Extract the (x, y) coordinate from the center of the cell holding the provided text.  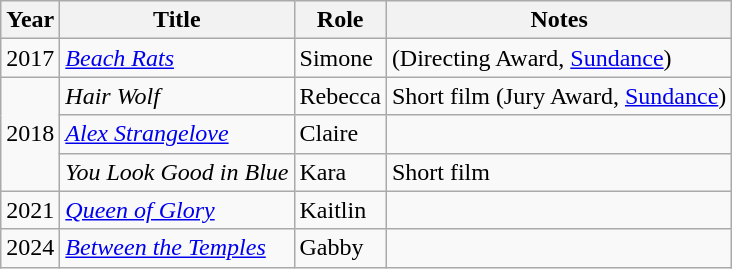
Title (177, 20)
Simone (340, 58)
You Look Good in Blue (177, 172)
Alex Strangelove (177, 134)
Claire (340, 134)
Role (340, 20)
Hair Wolf (177, 96)
Gabby (340, 248)
2024 (30, 248)
(Directing Award, Sundance) (558, 58)
Beach Rats (177, 58)
2021 (30, 210)
Short film (Jury Award, Sundance) (558, 96)
Kara (340, 172)
Kaitlin (340, 210)
Between the Temples (177, 248)
Notes (558, 20)
Queen of Glory (177, 210)
Rebecca (340, 96)
Year (30, 20)
2018 (30, 134)
2017 (30, 58)
Short film (558, 172)
